Extract the (X, Y) coordinate from the center of the cell holding the provided text.  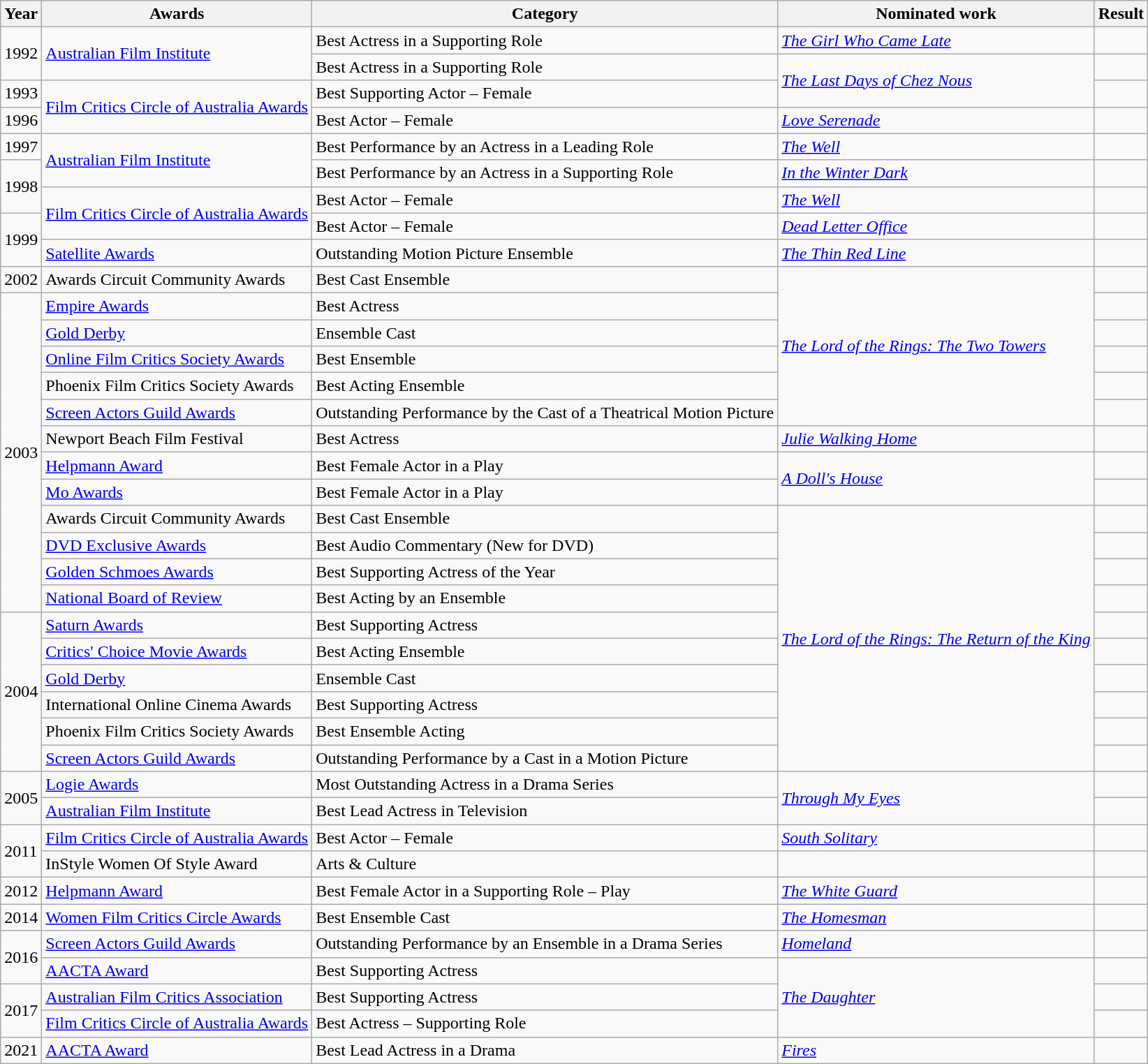
Critics' Choice Movie Awards (177, 651)
Love Serenade (936, 120)
1999 (21, 239)
1996 (21, 120)
2002 (21, 279)
Women Film Critics Circle Awards (177, 917)
1993 (21, 94)
Best Acting by an Ensemble (545, 598)
Result (1121, 14)
The Lord of the Rings: The Two Towers (936, 346)
South Solitary (936, 838)
The Homesman (936, 917)
Australian Film Critics Association (177, 997)
The Girl Who Came Late (936, 40)
2016 (21, 957)
Dead Letter Office (936, 226)
The Thin Red Line (936, 253)
DVD Exclusive Awards (177, 545)
The Last Days of Chez Nous (936, 80)
Online Film Critics Society Awards (177, 360)
Outstanding Performance by a Cast in a Motion Picture (545, 758)
International Online Cinema Awards (177, 704)
In the Winter Dark (936, 173)
Most Outstanding Actress in a Drama Series (545, 785)
Outstanding Motion Picture Ensemble (545, 253)
Golden Schmoes Awards (177, 572)
2014 (21, 917)
2021 (21, 1050)
InStyle Women Of Style Award (177, 864)
Empire Awards (177, 306)
Outstanding Performance by an Ensemble in a Drama Series (545, 944)
2011 (21, 851)
Nominated work (936, 14)
Outstanding Performance by the Cast of a Theatrical Motion Picture (545, 413)
The Lord of the Rings: The Return of the King (936, 638)
1992 (21, 54)
Fires (936, 1050)
Through My Eyes (936, 798)
Best Supporting Actress of the Year (545, 572)
Best Performance by an Actress in a Leading Role (545, 147)
Homeland (936, 944)
2012 (21, 891)
The Daughter (936, 997)
Arts & Culture (545, 864)
Best Ensemble (545, 360)
Category (545, 14)
Best Ensemble Acting (545, 731)
Satellite Awards (177, 253)
Best Actress – Supporting Role (545, 1024)
Year (21, 14)
2005 (21, 798)
Julie Walking Home (936, 439)
National Board of Review (177, 598)
Newport Beach Film Festival (177, 439)
A Doll's House (936, 479)
Mo Awards (177, 492)
Best Lead Actress in a Drama (545, 1050)
1998 (21, 186)
1997 (21, 147)
2003 (21, 452)
Best Lead Actress in Television (545, 811)
2004 (21, 691)
Logie Awards (177, 785)
The White Guard (936, 891)
Saturn Awards (177, 625)
Best Ensemble Cast (545, 917)
Best Audio Commentary (New for DVD) (545, 545)
Best Female Actor in a Supporting Role – Play (545, 891)
Best Supporting Actor – Female (545, 94)
Best Performance by an Actress in a Supporting Role (545, 173)
2017 (21, 1010)
Awards (177, 14)
